Determine the (x, y) coordinate at the center of the cell enclosing the given text.  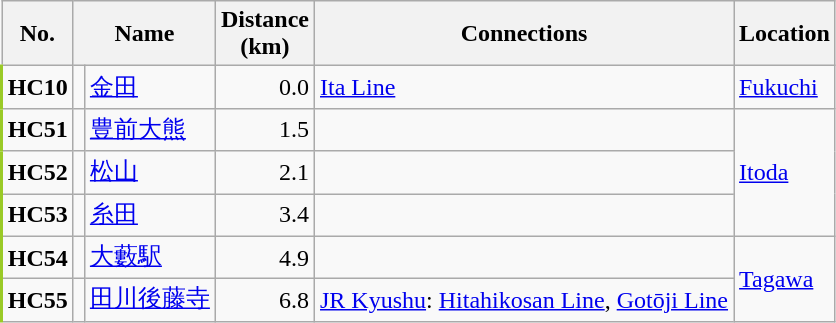
Ita Line (524, 88)
田川後藤寺 (150, 300)
No. (38, 34)
JR Kyushu: Hitahikosan Line, Gotōji Line (524, 300)
0.0 (264, 88)
6.8 (264, 300)
金田 (150, 88)
HC55 (38, 300)
HC10 (38, 88)
HC51 (38, 130)
Itoda (785, 172)
糸田 (150, 216)
4.9 (264, 258)
2.1 (264, 172)
HC52 (38, 172)
3.4 (264, 216)
Distance (km) (264, 34)
Location (785, 34)
松山 (150, 172)
1.5 (264, 130)
HC54 (38, 258)
Connections (524, 34)
大藪駅 (150, 258)
Fukuchi (785, 88)
Tagawa (785, 278)
Name (144, 34)
豊前大熊 (150, 130)
HC53 (38, 216)
